Capture the cell that displays the provided text and extract its (x, y) central coordinate. 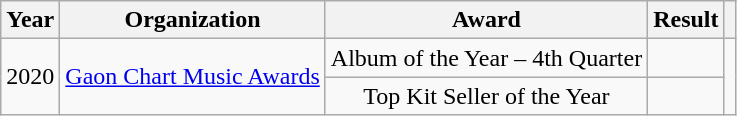
Album of the Year – 4th Quarter (486, 58)
Result (686, 20)
Award (486, 20)
Organization (193, 20)
Top Kit Seller of the Year (486, 96)
Gaon Chart Music Awards (193, 77)
Year (30, 20)
2020 (30, 77)
